For the text-containing cell, return its midpoint in [X, Y] coordinate format. 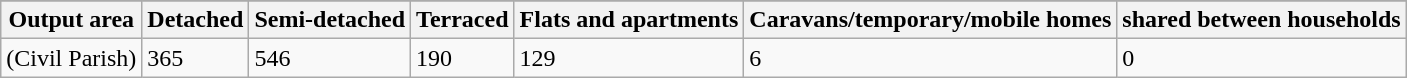
0 [1262, 58]
Terraced [462, 20]
(Civil Parish) [72, 58]
Caravans/temporary/mobile homes [930, 20]
190 [462, 58]
Output area [72, 20]
129 [629, 58]
546 [330, 58]
365 [196, 58]
Detached [196, 20]
Flats and apartments [629, 20]
shared between households [1262, 20]
Semi-detached [330, 20]
6 [930, 58]
